Return the (X, Y) coordinate for the center point of the cell that contains the specified text.  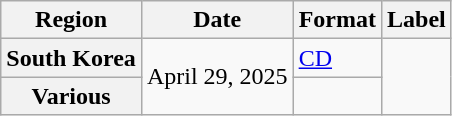
CD (337, 58)
April 29, 2025 (217, 77)
Region (72, 20)
Various (72, 96)
Date (217, 20)
Format (337, 20)
Label (416, 20)
South Korea (72, 58)
